Return (x, y) of the center of cell containing provided text 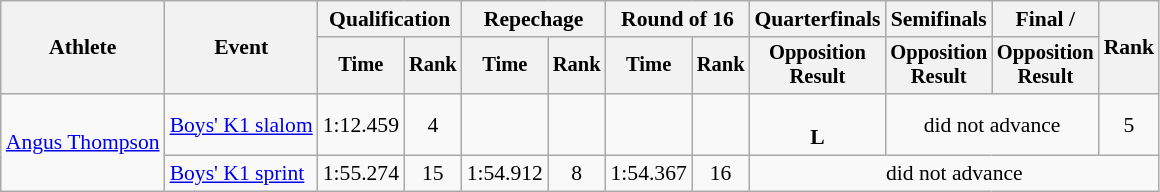
8 (577, 174)
5 (1130, 124)
1:54.912 (505, 174)
Boys' K1 sprint (242, 174)
16 (721, 174)
Repechage (534, 19)
Athlete (83, 48)
Boys' K1 slalom (242, 124)
Qualification (390, 19)
Quarterfinals (817, 19)
Round of 16 (678, 19)
1:54.367 (649, 174)
Angus Thompson (83, 142)
1:55.274 (361, 174)
1:12.459 (361, 124)
L (817, 124)
Event (242, 48)
Semifinals (938, 19)
15 (433, 174)
4 (433, 124)
Final / (1046, 19)
